For the text-containing cell, return its midpoint in [x, y] coordinate format. 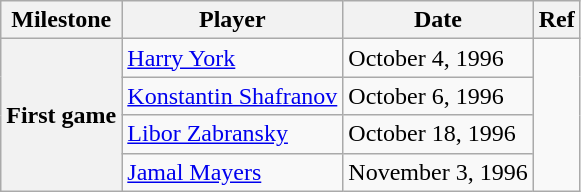
Harry York [232, 58]
Konstantin Shafranov [232, 96]
October 6, 1996 [438, 96]
October 18, 1996 [438, 134]
Player [232, 20]
Milestone [62, 20]
Libor Zabransky [232, 134]
Jamal Mayers [232, 172]
November 3, 1996 [438, 172]
First game [62, 115]
Date [438, 20]
October 4, 1996 [438, 58]
Ref [556, 20]
